For the text-containing cell, return its midpoint in (x, y) coordinate format. 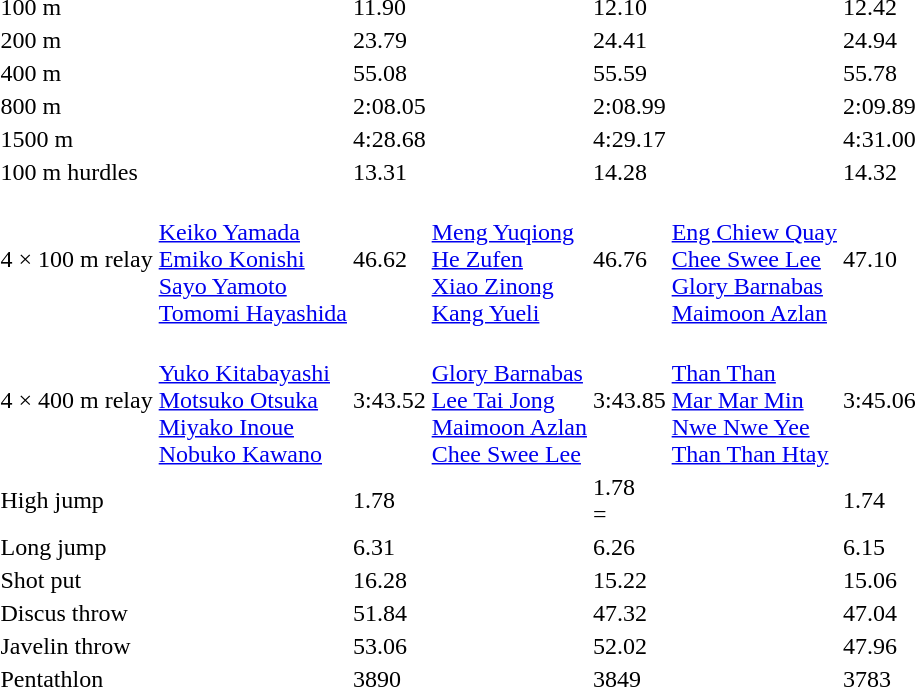
14.28 (629, 172)
13.31 (389, 172)
53.06 (389, 646)
47.32 (629, 613)
Yuko KitabayashiMotsuko OtsukaMiyako InoueNobuko Kawano (252, 400)
51.84 (389, 613)
55.59 (629, 73)
16.28 (389, 580)
2:08.05 (389, 106)
6.26 (629, 547)
Meng YuqiongHe ZufenXiao ZinongKang Yueli (509, 259)
Than ThanMar Mar MinNwe Nwe YeeThan Than Htay (754, 400)
46.76 (629, 259)
23.79 (389, 40)
Glory BarnabasLee Tai JongMaimoon AzlanChee Swee Lee (509, 400)
4:28.68 (389, 139)
15.22 (629, 580)
1.78= (629, 500)
6.31 (389, 547)
4:29.17 (629, 139)
Eng Chiew QuayChee Swee LeeGlory BarnabasMaimoon Azlan (754, 259)
24.41 (629, 40)
Keiko YamadaEmiko KonishiSayo YamotoTomomi Hayashida (252, 259)
1.78 (389, 500)
2:08.99 (629, 106)
3:43.52 (389, 400)
3:43.85 (629, 400)
52.02 (629, 646)
55.08 (389, 73)
46.62 (389, 259)
